Find where the given text appears and provide that cell's center as (X, Y) coordinate. 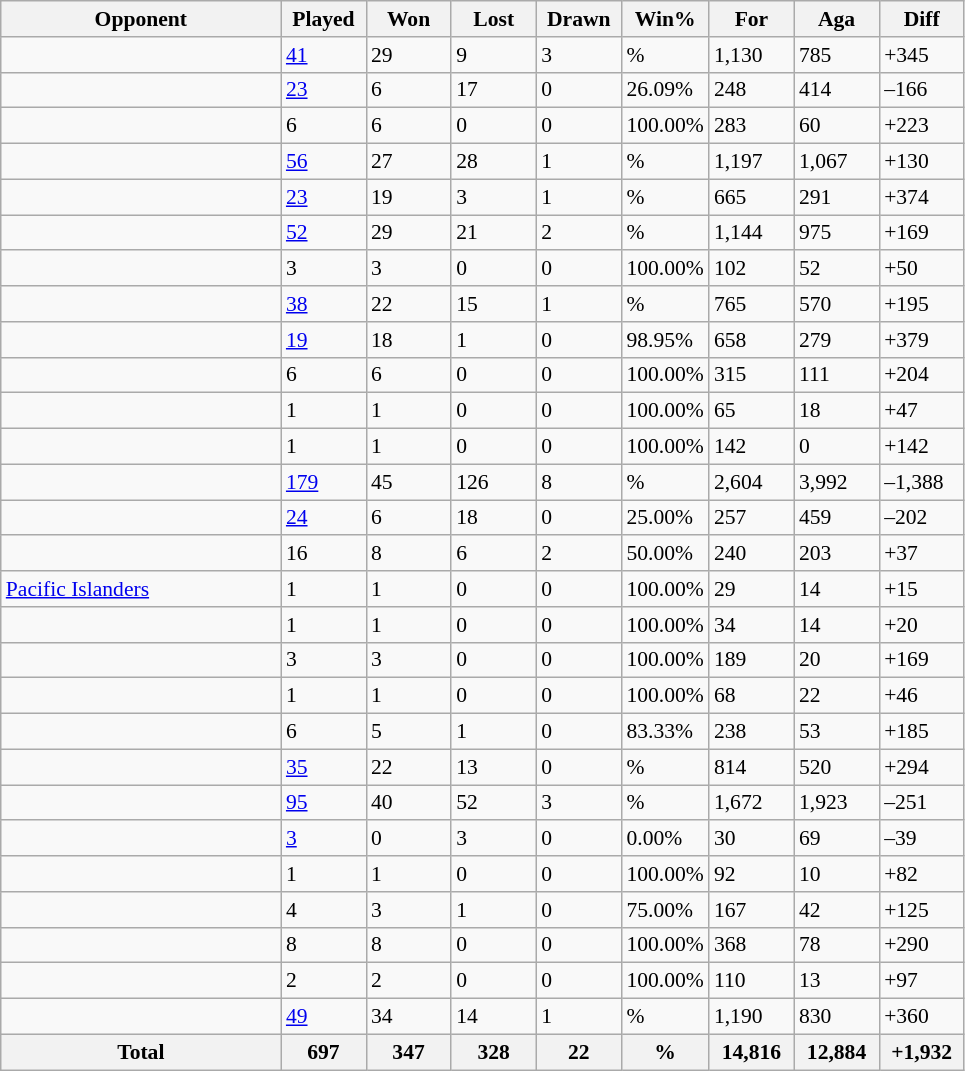
+46 (922, 696)
78 (836, 945)
15 (494, 304)
167 (752, 910)
50.00% (664, 554)
20 (836, 660)
16 (324, 554)
+97 (922, 981)
30 (752, 839)
+374 (922, 197)
279 (836, 340)
53 (836, 732)
Won (408, 19)
Aga (836, 19)
41 (324, 55)
189 (752, 660)
+1,932 (922, 1052)
283 (752, 126)
0.00% (664, 839)
69 (836, 839)
+50 (922, 269)
1,130 (752, 55)
203 (836, 554)
75.00% (664, 910)
68 (752, 696)
414 (836, 90)
1,672 (752, 803)
26.09% (664, 90)
+294 (922, 767)
+125 (922, 910)
Win% (664, 19)
102 (752, 269)
9 (494, 55)
60 (836, 126)
975 (836, 233)
+360 (922, 1017)
98.95% (664, 340)
14,816 (752, 1052)
+195 (922, 304)
28 (494, 162)
+185 (922, 732)
658 (752, 340)
814 (752, 767)
–1,388 (922, 482)
42 (836, 910)
+82 (922, 874)
+15 (922, 589)
+290 (922, 945)
765 (752, 304)
520 (836, 767)
328 (494, 1052)
5 (408, 732)
4 (324, 910)
10 (836, 874)
1,190 (752, 1017)
291 (836, 197)
For (752, 19)
830 (836, 1017)
+223 (922, 126)
179 (324, 482)
Lost (494, 19)
142 (752, 447)
45 (408, 482)
35 (324, 767)
3,992 (836, 482)
40 (408, 803)
25.00% (664, 518)
1,144 (752, 233)
38 (324, 304)
1,067 (836, 162)
665 (752, 197)
110 (752, 981)
Opponent (141, 19)
–202 (922, 518)
315 (752, 375)
21 (494, 233)
238 (752, 732)
12,884 (836, 1052)
257 (752, 518)
–251 (922, 803)
+142 (922, 447)
65 (752, 411)
24 (324, 518)
Diff (922, 19)
+20 (922, 625)
697 (324, 1052)
1,197 (752, 162)
95 (324, 803)
–39 (922, 839)
126 (494, 482)
Drawn (578, 19)
+37 (922, 554)
2,604 (752, 482)
570 (836, 304)
+345 (922, 55)
368 (752, 945)
Played (324, 19)
83.33% (664, 732)
17 (494, 90)
+130 (922, 162)
+379 (922, 340)
+204 (922, 375)
–166 (922, 90)
785 (836, 55)
49 (324, 1017)
Total (141, 1052)
1,923 (836, 803)
347 (408, 1052)
27 (408, 162)
56 (324, 162)
Pacific Islanders (141, 589)
459 (836, 518)
+47 (922, 411)
248 (752, 90)
240 (752, 554)
111 (836, 375)
92 (752, 874)
